From the cell containing the given text, extract its center point as [x, y] coordinate. 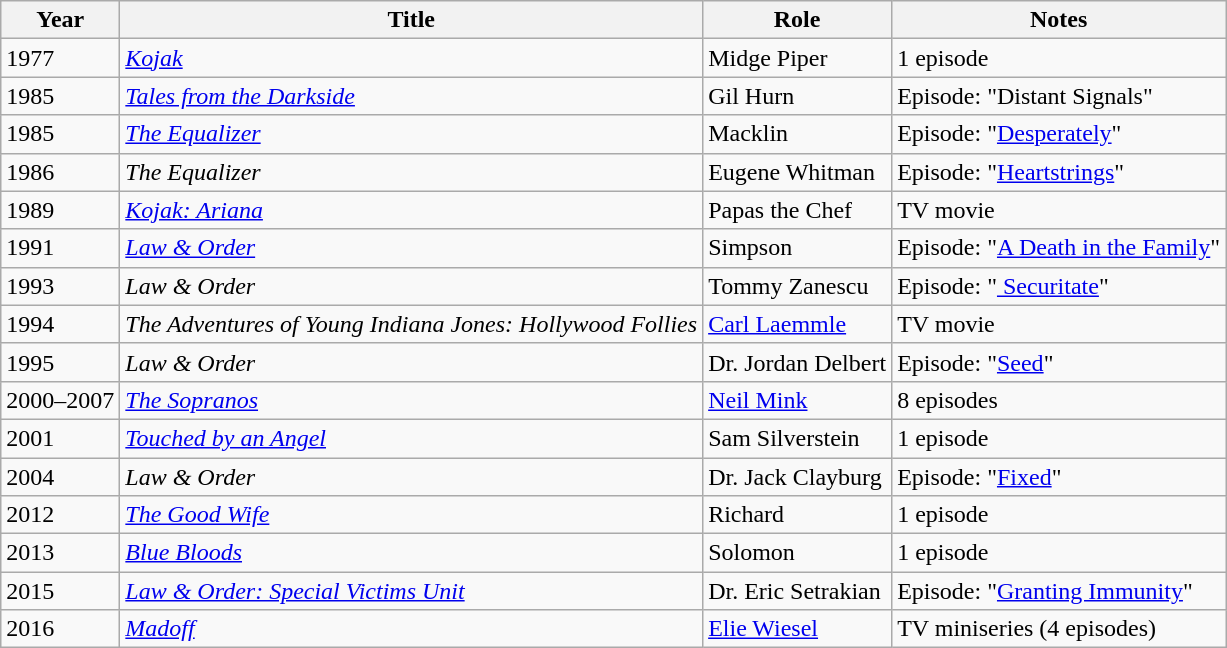
Gil Hurn [798, 96]
Madoff [412, 629]
Episode: "Distant Signals" [1059, 96]
1989 [60, 210]
Solomon [798, 553]
Neil Mink [798, 400]
2015 [60, 591]
Carl Laemmle [798, 324]
Title [412, 20]
1993 [60, 286]
Eugene Whitman [798, 172]
2001 [60, 438]
The Good Wife [412, 515]
Papas the Chef [798, 210]
Blue Bloods [412, 553]
Kojak [412, 58]
Role [798, 20]
Touched by an Angel [412, 438]
Notes [1059, 20]
1977 [60, 58]
Dr. Eric Setrakian [798, 591]
8 episodes [1059, 400]
Episode: "Granting Immunity" [1059, 591]
2013 [60, 553]
2012 [60, 515]
Dr. Jack Clayburg [798, 477]
1995 [60, 362]
Episode: "Heartstrings" [1059, 172]
Elie Wiesel [798, 629]
Tommy Zanescu [798, 286]
Sam Silverstein [798, 438]
2000–2007 [60, 400]
1986 [60, 172]
Macklin [798, 134]
Episode: "Fixed" [1059, 477]
Episode: "Seed" [1059, 362]
TV miniseries (4 episodes) [1059, 629]
The Sopranos [412, 400]
Episode: "A Death in the Family" [1059, 248]
Midge Piper [798, 58]
Dr. Jordan Delbert [798, 362]
2004 [60, 477]
1991 [60, 248]
Kojak: Ariana [412, 210]
Episode: "Desperately" [1059, 134]
Simpson [798, 248]
The Adventures of Young Indiana Jones: Hollywood Follies [412, 324]
Year [60, 20]
Episode: " Securitate" [1059, 286]
Tales from the Darkside [412, 96]
1994 [60, 324]
2016 [60, 629]
Richard [798, 515]
Law & Order: Special Victims Unit [412, 591]
